Provide the [X, Y] coordinate of the cell's center where the given text is located.  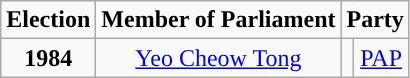
Yeo Cheow Tong [218, 58]
Member of Parliament [218, 20]
PAP [382, 58]
Election [48, 20]
1984 [48, 58]
Party [375, 20]
